Capture the cell that displays the provided text and extract its (X, Y) central coordinate. 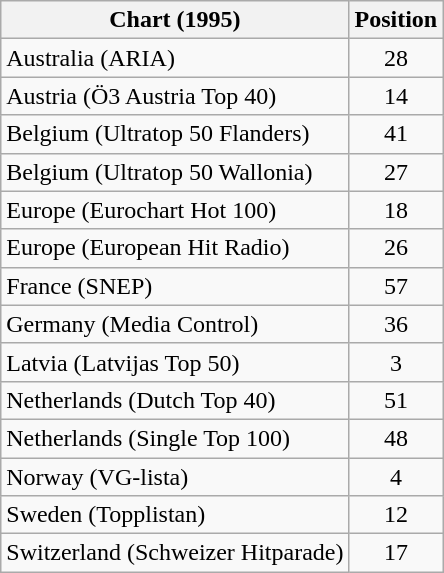
Netherlands (Dutch Top 40) (175, 400)
17 (396, 553)
18 (396, 210)
Europe (Eurochart Hot 100) (175, 210)
Netherlands (Single Top 100) (175, 438)
Australia (ARIA) (175, 58)
36 (396, 324)
Norway (VG-lista) (175, 477)
3 (396, 362)
Sweden (Topplistan) (175, 515)
France (SNEP) (175, 286)
51 (396, 400)
48 (396, 438)
Belgium (Ultratop 50 Flanders) (175, 134)
Position (396, 20)
Europe (European Hit Radio) (175, 248)
Austria (Ö3 Austria Top 40) (175, 96)
57 (396, 286)
12 (396, 515)
Germany (Media Control) (175, 324)
26 (396, 248)
41 (396, 134)
Latvia (Latvijas Top 50) (175, 362)
14 (396, 96)
27 (396, 172)
4 (396, 477)
28 (396, 58)
Belgium (Ultratop 50 Wallonia) (175, 172)
Switzerland (Schweizer Hitparade) (175, 553)
Chart (1995) (175, 20)
